Extract the (X, Y) coordinate from the center of the cell holding the provided text.  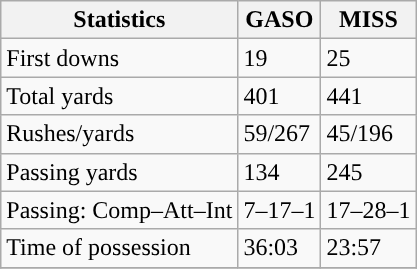
245 (368, 172)
First downs (120, 58)
25 (368, 58)
45/196 (368, 134)
Time of possession (120, 248)
Rushes/yards (120, 134)
17–28–1 (368, 210)
441 (368, 96)
59/267 (280, 134)
Statistics (120, 20)
401 (280, 96)
7–17–1 (280, 210)
Passing yards (120, 172)
Passing: Comp–Att–Int (120, 210)
MISS (368, 20)
19 (280, 58)
GASO (280, 20)
134 (280, 172)
23:57 (368, 248)
Total yards (120, 96)
36:03 (280, 248)
